Return the [x, y] coordinate for the center point of the cell that contains the specified text.  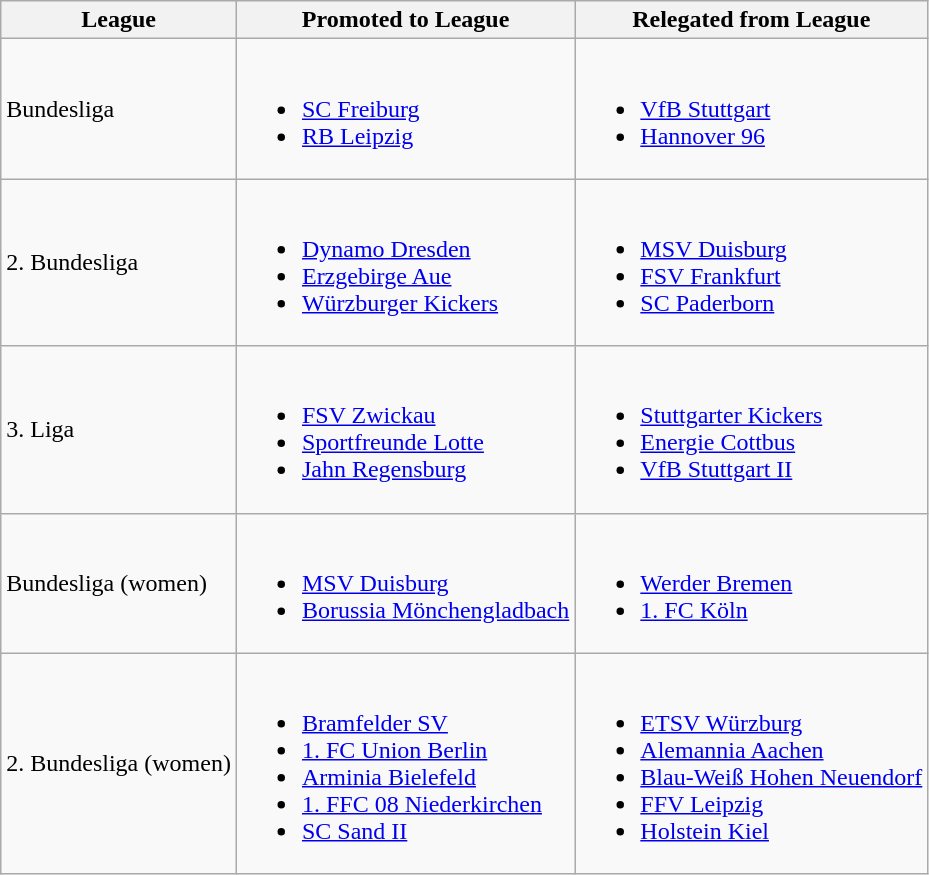
League [119, 20]
MSV DuisburgFSV FrankfurtSC Paderborn [752, 262]
FSV ZwickauSportfreunde LotteJahn Regensburg [405, 430]
Promoted to League [405, 20]
SC FreiburgRB Leipzig [405, 109]
Relegated from League [752, 20]
2. Bundesliga [119, 262]
ETSV WürzburgAlemannia AachenBlau-Weiß Hohen NeuendorfFFV LeipzigHolstein Kiel [752, 764]
VfB StuttgartHannover 96 [752, 109]
Werder Bremen1. FC Köln [752, 583]
Bundesliga [119, 109]
Bundesliga (women) [119, 583]
Bramfelder SV1. FC Union BerlinArminia Bielefeld1. FFC 08 NiederkirchenSC Sand II [405, 764]
MSV DuisburgBorussia Mönchengladbach [405, 583]
Stuttgarter KickersEnergie CottbusVfB Stuttgart II [752, 430]
2. Bundesliga (women) [119, 764]
3. Liga [119, 430]
Dynamo DresdenErzgebirge AueWürzburger Kickers [405, 262]
